Identify which cell holds the provided text, then report its [X, Y] central coordinate. 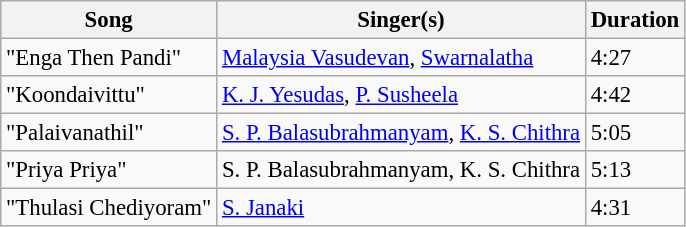
S. Janaki [402, 208]
5:05 [634, 133]
5:13 [634, 170]
"Enga Then Pandi" [109, 58]
4:27 [634, 58]
Song [109, 20]
4:42 [634, 95]
K. J. Yesudas, P. Susheela [402, 95]
"Priya Priya" [109, 170]
Malaysia Vasudevan, Swarnalatha [402, 58]
Duration [634, 20]
"Thulasi Chediyoram" [109, 208]
4:31 [634, 208]
Singer(s) [402, 20]
"Palaivanathil" [109, 133]
"Koondaivittu" [109, 95]
